Search for the cell housing the specified text and yield its (X, Y) center coordinate. 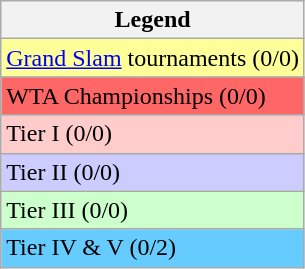
Legend (153, 20)
Tier II (0/0) (153, 172)
Tier III (0/0) (153, 210)
Tier IV & V (0/2) (153, 248)
Tier I (0/0) (153, 134)
WTA Championships (0/0) (153, 96)
Grand Slam tournaments (0/0) (153, 58)
